Output the [x, y] coordinate of the center of the cell containing the given text.  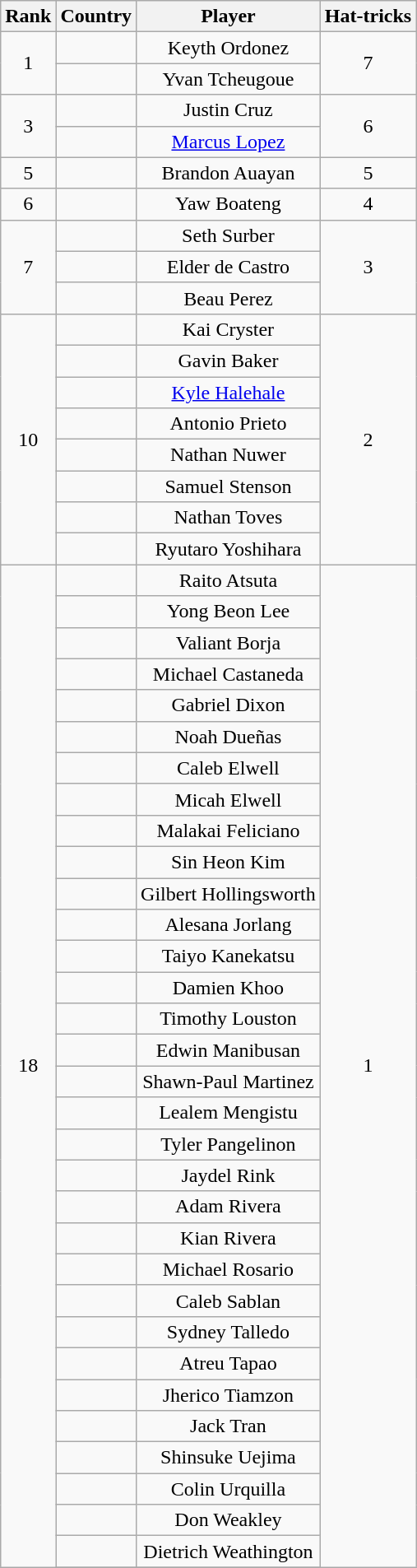
Malakai Feliciano [229, 831]
Gabriel Dixon [229, 705]
Country [96, 16]
Sydney Talledo [229, 1332]
Jack Tran [229, 1426]
Elder de Castro [229, 267]
Keyth Ordonez [229, 48]
Micah Elwell [229, 799]
18 [28, 1066]
Don Weakley [229, 1520]
Jaydel Rink [229, 1175]
Tyler Pangelinon [229, 1144]
Gavin Baker [229, 361]
Atreu Tapao [229, 1363]
2 [368, 439]
Player [229, 16]
Valiant Borja [229, 643]
Hat-tricks [368, 16]
Beau Perez [229, 298]
Samuel Stenson [229, 486]
Rank [28, 16]
Jherico Tiamzon [229, 1395]
Noah Dueñas [229, 737]
Antonio Prieto [229, 424]
4 [368, 204]
Justin Cruz [229, 110]
Nathan Nuwer [229, 455]
Caleb Elwell [229, 768]
Lealem Mengistu [229, 1113]
Edwin Manibusan [229, 1050]
Yaw Boateng [229, 204]
Kyle Halehale [229, 393]
Timothy Louston [229, 1019]
Michael Castaneda [229, 674]
Sin Heon Kim [229, 862]
Nathan Toves [229, 518]
Caleb Sablan [229, 1300]
Michael Rosario [229, 1269]
Ryutaro Yoshihara [229, 549]
Marcus Lopez [229, 142]
Kian Rivera [229, 1238]
Brandon Auayan [229, 173]
Kai Cryster [229, 329]
Yong Beon Lee [229, 612]
Yvan Tcheugoue [229, 79]
Adam Rivera [229, 1207]
Gilbert Hollingsworth [229, 893]
Taiyo Kanekatsu [229, 956]
Colin Urquilla [229, 1489]
Dietrich Weathington [229, 1552]
10 [28, 439]
Seth Surber [229, 235]
Raito Atsuta [229, 580]
Damien Khoo [229, 988]
Shinsuke Uejima [229, 1458]
Shawn-Paul Martinez [229, 1082]
Alesana Jorlang [229, 925]
